Return (X, Y) of the center of cell containing provided text 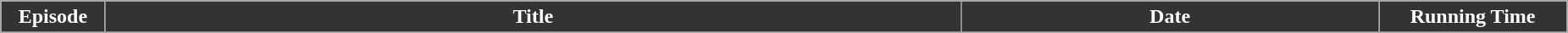
Episode (53, 17)
Running Time (1473, 17)
Title (534, 17)
Date (1171, 17)
